For the text-containing cell, return its midpoint in (X, Y) coordinate format. 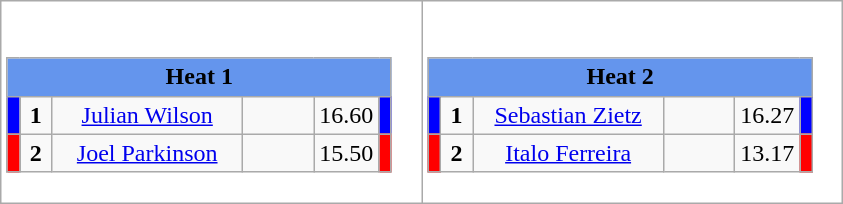
Heat 1 (199, 77)
13.17 (768, 153)
Sebastian Zietz (568, 115)
15.50 (346, 153)
Heat 2 1 Sebastian Zietz 16.27 2 Italo Ferreira 13.17 (632, 102)
Heat 1 1 Julian Wilson 16.60 2 Joel Parkinson 15.50 (212, 102)
Julian Wilson (148, 115)
Joel Parkinson (148, 153)
16.27 (768, 115)
16.60 (346, 115)
Heat 2 (620, 77)
Italo Ferreira (568, 153)
